For the text-containing cell, return its midpoint in (X, Y) coordinate format. 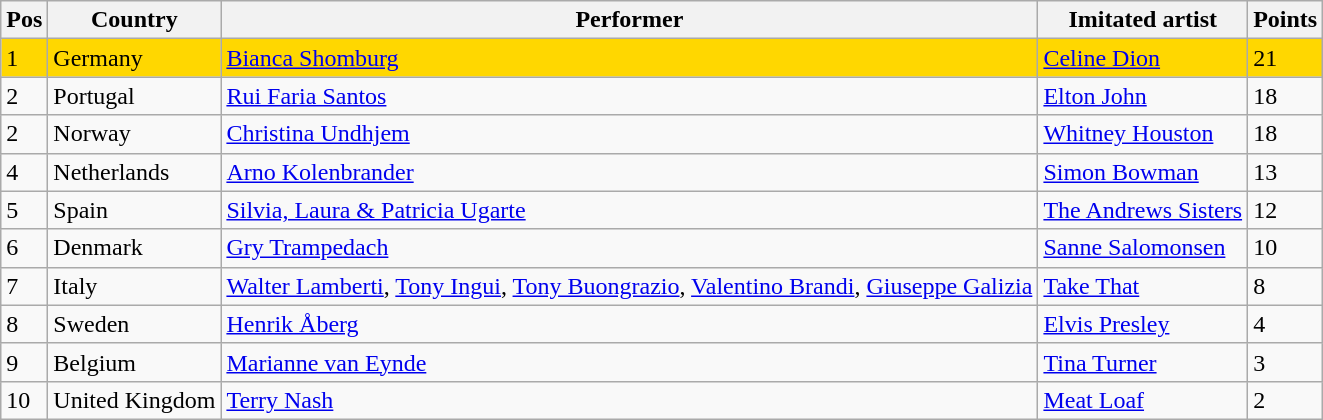
Belgium (134, 362)
6 (24, 248)
Walter Lamberti, Tony Ingui, Tony Buongrazio, Valentino Brandi, Giuseppe Galizia (630, 286)
Gry Trampedach (630, 248)
Take That (1143, 286)
Imitated artist (1143, 20)
Celine Dion (1143, 58)
9 (24, 362)
12 (1286, 210)
Elvis Presley (1143, 324)
Portugal (134, 96)
7 (24, 286)
Spain (134, 210)
Simon Bowman (1143, 172)
21 (1286, 58)
United Kingdom (134, 400)
Whitney Houston (1143, 134)
Norway (134, 134)
Tina Turner (1143, 362)
Italy (134, 286)
3 (1286, 362)
Marianne van Eynde (630, 362)
Germany (134, 58)
Terry Nash (630, 400)
Performer (630, 20)
Arno Kolenbrander (630, 172)
Points (1286, 20)
Bianca Shomburg (630, 58)
5 (24, 210)
Denmark (134, 248)
Sweden (134, 324)
Christina Undhjem (630, 134)
Country (134, 20)
13 (1286, 172)
Henrik Åberg (630, 324)
Meat Loaf (1143, 400)
Silvia, Laura & Patricia Ugarte (630, 210)
Sanne Salomonsen (1143, 248)
Netherlands (134, 172)
The Andrews Sisters (1143, 210)
Rui Faria Santos (630, 96)
Elton John (1143, 96)
Pos (24, 20)
1 (24, 58)
